Capture the cell that displays the provided text and extract its [x, y] central coordinate. 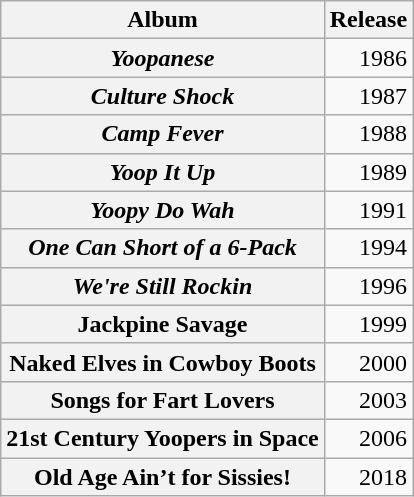
1996 [368, 286]
One Can Short of a 6-Pack [163, 248]
Old Age Ain’t for Sissies! [163, 477]
Naked Elves in Cowboy Boots [163, 362]
Album [163, 20]
1988 [368, 134]
Camp Fever [163, 134]
21st Century Yoopers in Space [163, 438]
We're Still Rockin [163, 286]
1989 [368, 172]
1987 [368, 96]
Songs for Fart Lovers [163, 400]
Release [368, 20]
Yoopanese [163, 58]
2018 [368, 477]
1991 [368, 210]
1986 [368, 58]
1999 [368, 324]
2000 [368, 362]
2003 [368, 400]
1994 [368, 248]
Jackpine Savage [163, 324]
Yoop It Up [163, 172]
2006 [368, 438]
Yoopy Do Wah [163, 210]
Culture Shock [163, 96]
